Provide the (X, Y) coordinate of the cell's center where the given text is located.  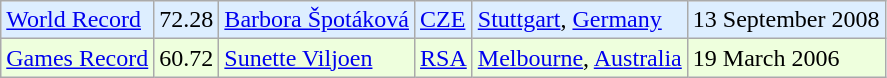
Games Record (78, 58)
RSA (444, 58)
72.28 (186, 20)
Barbora Špotáková (317, 20)
60.72 (186, 58)
19 March 2006 (786, 58)
13 September 2008 (786, 20)
Sunette Viljoen (317, 58)
Stuttgart, Germany (580, 20)
World Record (78, 20)
CZE (444, 20)
Melbourne, Australia (580, 58)
